For the text-containing cell, return its midpoint in (x, y) coordinate format. 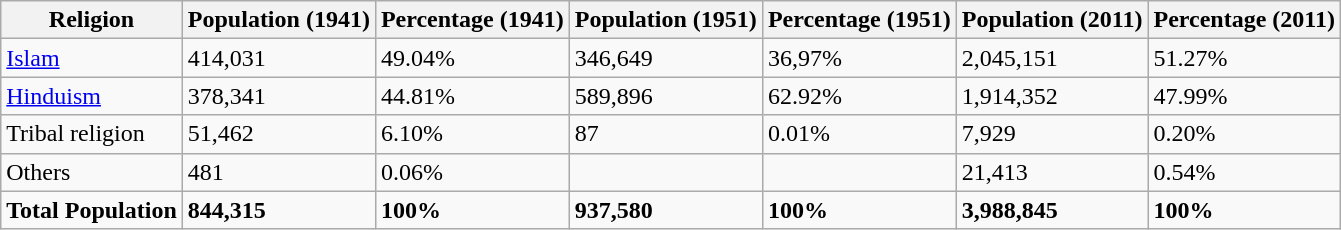
7,929 (1052, 134)
Hinduism (92, 96)
51,462 (278, 134)
481 (278, 172)
937,580 (666, 210)
0.20% (1244, 134)
Percentage (1941) (472, 20)
Population (1941) (278, 20)
2,045,151 (1052, 58)
414,031 (278, 58)
87 (666, 134)
Others (92, 172)
Percentage (2011) (1244, 20)
21,413 (1052, 172)
589,896 (666, 96)
6.10% (472, 134)
Percentage (1951) (859, 20)
49.04% (472, 58)
346,649 (666, 58)
62.92% (859, 96)
0.54% (1244, 172)
0.06% (472, 172)
47.99% (1244, 96)
378,341 (278, 96)
Islam (92, 58)
844,315 (278, 210)
51.27% (1244, 58)
3,988,845 (1052, 210)
Population (2011) (1052, 20)
Total Population (92, 210)
Religion (92, 20)
Population (1951) (666, 20)
1,914,352 (1052, 96)
36,97% (859, 58)
Tribal religion (92, 134)
0.01% (859, 134)
44.81% (472, 96)
